Locate the cell with the specified text and output its [x, y] center coordinate. 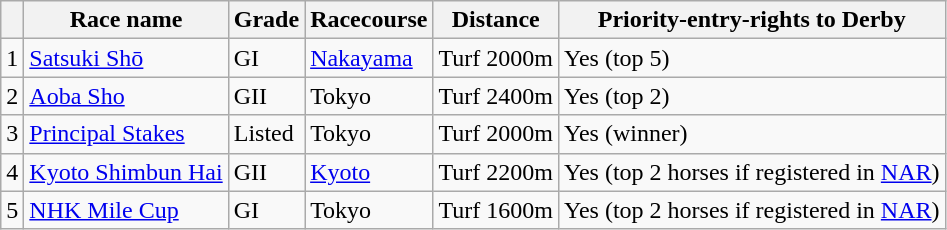
1 [12, 58]
Yes (top 2) [752, 96]
Nakayama [369, 58]
Kyoto [369, 172]
4 [12, 172]
Principal Stakes [126, 134]
Distance [496, 20]
Satsuki Shō [126, 58]
Grade [266, 20]
Listed [266, 134]
Race name [126, 20]
Turf 1600m [496, 210]
Turf 2400m [496, 96]
Yes (winner) [752, 134]
Turf 2200m [496, 172]
Priority-entry-rights to Derby [752, 20]
Kyoto Shimbun Hai [126, 172]
2 [12, 96]
Aoba Sho [126, 96]
3 [12, 134]
5 [12, 210]
Racecourse [369, 20]
NHK Mile Cup [126, 210]
Yes (top 5) [752, 58]
